Provide the [X, Y] coordinate of the cell's center where the given text is located.  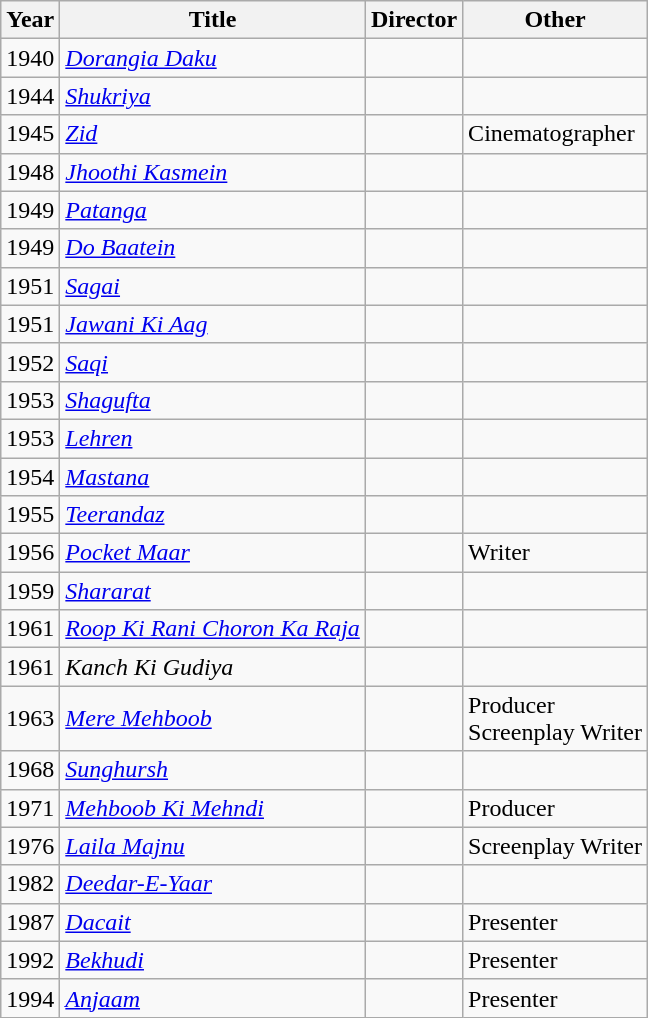
Do Baatein [213, 248]
1976 [30, 846]
Other [556, 20]
ProducerScreenplay Writer [556, 718]
1944 [30, 96]
1952 [30, 362]
Kanch Ki Gudiya [213, 667]
Cinematographer [556, 134]
Sunghursh [213, 770]
Jhoothi Kasmein [213, 172]
1994 [30, 998]
Anjaam [213, 998]
Shararat [213, 591]
Saqi [213, 362]
Shukriya [213, 96]
1987 [30, 922]
Dorangia Daku [213, 58]
1940 [30, 58]
Mastana [213, 477]
Mehboob Ki Mehndi [213, 808]
Deedar-E-Yaar [213, 884]
Laila Majnu [213, 846]
1945 [30, 134]
1956 [30, 553]
Roop Ki Rani Choron Ka Raja [213, 629]
1968 [30, 770]
1955 [30, 515]
1971 [30, 808]
Jawani Ki Aag [213, 324]
1963 [30, 718]
Screenplay Writer [556, 846]
Writer [556, 553]
Year [30, 20]
1948 [30, 172]
Teerandaz [213, 515]
Sagai [213, 286]
Producer [556, 808]
1959 [30, 591]
Director [414, 20]
1992 [30, 960]
Bekhudi [213, 960]
Title [213, 20]
Patanga [213, 210]
Zid [213, 134]
Dacait [213, 922]
Lehren [213, 438]
Pocket Maar [213, 553]
Shagufta [213, 400]
1982 [30, 884]
1954 [30, 477]
Mere Mehboob [213, 718]
